Find where the given text appears and provide that cell's center as [X, Y] coordinate. 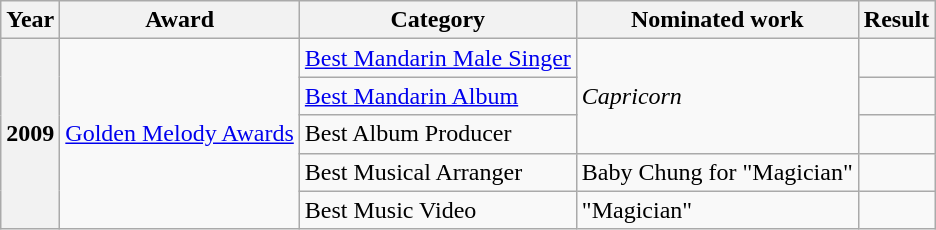
Best Musical Arranger [438, 172]
Best Album Producer [438, 134]
Result [896, 20]
Year [30, 20]
Capricorn [717, 96]
Category [438, 20]
Best Mandarin Album [438, 96]
2009 [30, 134]
Award [180, 20]
Golden Melody Awards [180, 134]
Nominated work [717, 20]
"Magician" [717, 210]
Best Music Video [438, 210]
Best Mandarin Male Singer [438, 58]
Baby Chung for "Magician" [717, 172]
